Scan for the cell matching the given text and deliver its [X, Y] coordinate at center. 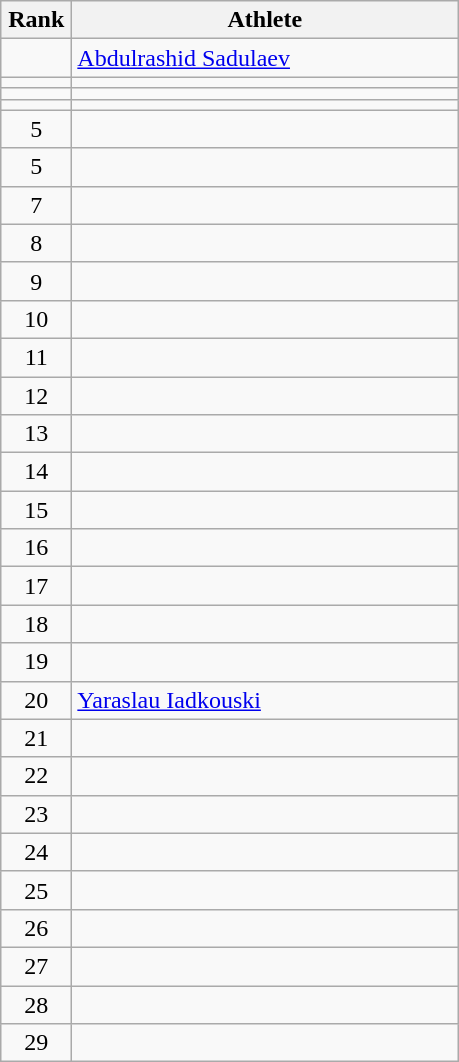
10 [36, 319]
17 [36, 586]
8 [36, 243]
22 [36, 776]
13 [36, 434]
15 [36, 510]
19 [36, 662]
12 [36, 395]
7 [36, 205]
27 [36, 966]
23 [36, 814]
Rank [36, 20]
Yaraslau Iadkouski [265, 700]
Abdulrashid Sadulaev [265, 58]
14 [36, 472]
16 [36, 548]
25 [36, 890]
20 [36, 700]
9 [36, 281]
26 [36, 928]
28 [36, 1005]
29 [36, 1043]
18 [36, 624]
11 [36, 357]
24 [36, 852]
21 [36, 738]
Athlete [265, 20]
